Capture the cell that displays the provided text and extract its [X, Y] central coordinate. 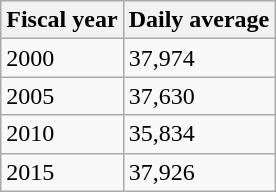
Daily average [199, 20]
2000 [62, 58]
2010 [62, 134]
37,926 [199, 172]
Fiscal year [62, 20]
35,834 [199, 134]
2005 [62, 96]
37,974 [199, 58]
2015 [62, 172]
37,630 [199, 96]
